Find where the given text appears and provide that cell's center as [x, y] coordinate. 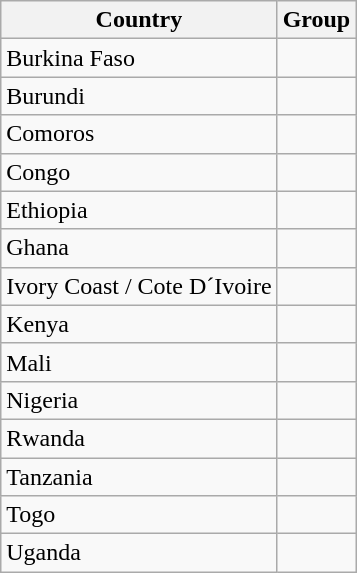
Ghana [139, 248]
Togo [139, 515]
Group [316, 20]
Tanzania [139, 477]
Congo [139, 172]
Country [139, 20]
Nigeria [139, 400]
Ethiopia [139, 210]
Kenya [139, 324]
Rwanda [139, 438]
Ivory Coast / Cote D´Ivoire [139, 286]
Mali [139, 362]
Uganda [139, 553]
Comoros [139, 134]
Burkina Faso [139, 58]
Burundi [139, 96]
